Find where the given text appears and provide that cell's center as [X, Y] coordinate. 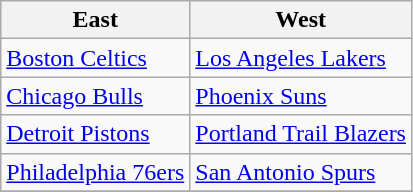
Philadelphia 76ers [96, 172]
Chicago Bulls [96, 96]
West [301, 20]
Detroit Pistons [96, 134]
Phoenix Suns [301, 96]
San Antonio Spurs [301, 172]
Boston Celtics [96, 58]
Los Angeles Lakers [301, 58]
Portland Trail Blazers [301, 134]
East [96, 20]
